Output the (X, Y) coordinate of the center of the cell containing the given text.  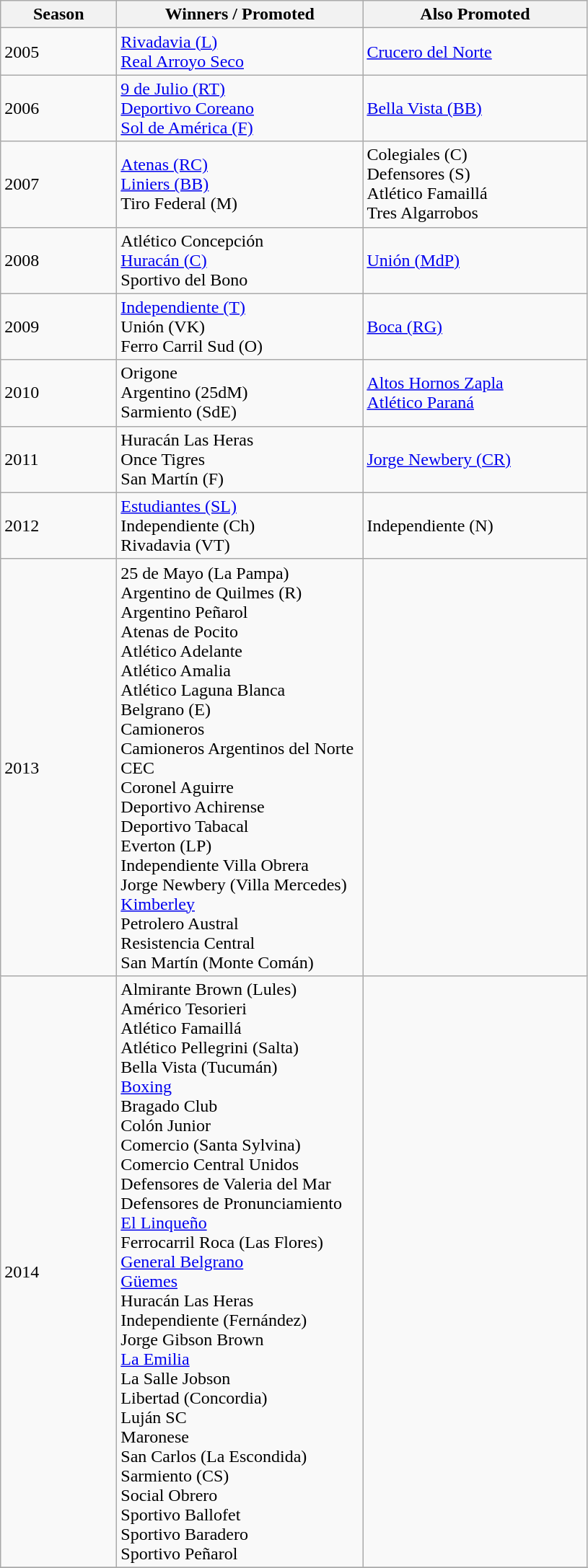
2008 (59, 260)
Season (59, 14)
Huracán Las Heras Once Tigres San Martín (F) (240, 459)
2011 (59, 459)
Also Promoted (475, 14)
2005 (59, 52)
Bella Vista (BB) (475, 108)
Independiente (N) (475, 526)
Crucero del Norte (475, 52)
Jorge Newbery (CR) (475, 459)
2012 (59, 526)
2006 (59, 108)
9 de Julio (RT)Deportivo Coreano Sol de América (F) (240, 108)
2007 (59, 185)
Atlético Concepción Huracán (C)Sportivo del Bono (240, 260)
Boca (RG) (475, 327)
Colegiales (C) Defensores (S) Atlético Famaillá Tres Algarrobos (475, 185)
Origone Argentino (25dM) Sarmiento (SdE) (240, 393)
2010 (59, 393)
Altos Hornos Zapla Atlético Paraná (475, 393)
Winners / Promoted (240, 14)
Estudiantes (SL) Independiente (Ch) Rivadavia (VT) (240, 526)
2009 (59, 327)
Unión (MdP) (475, 260)
Atenas (RC) Liniers (BB) Tiro Federal (M) (240, 185)
Rivadavia (L) Real Arroyo Seco (240, 52)
Independiente (T) Unión (VK) Ferro Carril Sud (O) (240, 327)
2014 (59, 1272)
2013 (59, 767)
